Search for the cell housing the specified text and yield its [X, Y] center coordinate. 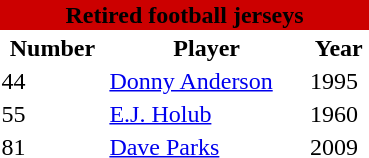
55 [52, 114]
Player [207, 48]
1960 [338, 114]
Year [338, 48]
Donny Anderson [207, 81]
1995 [338, 81]
44 [52, 81]
Retired football jerseys [184, 15]
Number [52, 48]
E.J. Holub [207, 114]
